Scan for the cell matching the given text and deliver its [X, Y] coordinate at center. 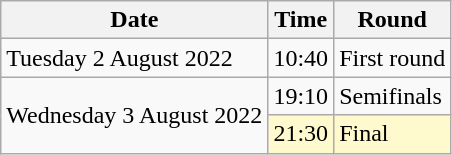
Tuesday 2 August 2022 [134, 58]
Date [134, 20]
21:30 [301, 134]
Semifinals [392, 96]
Final [392, 134]
First round [392, 58]
Round [392, 20]
10:40 [301, 58]
Wednesday 3 August 2022 [134, 115]
19:10 [301, 96]
Time [301, 20]
